From the cell containing the given text, extract its center point as [X, Y] coordinate. 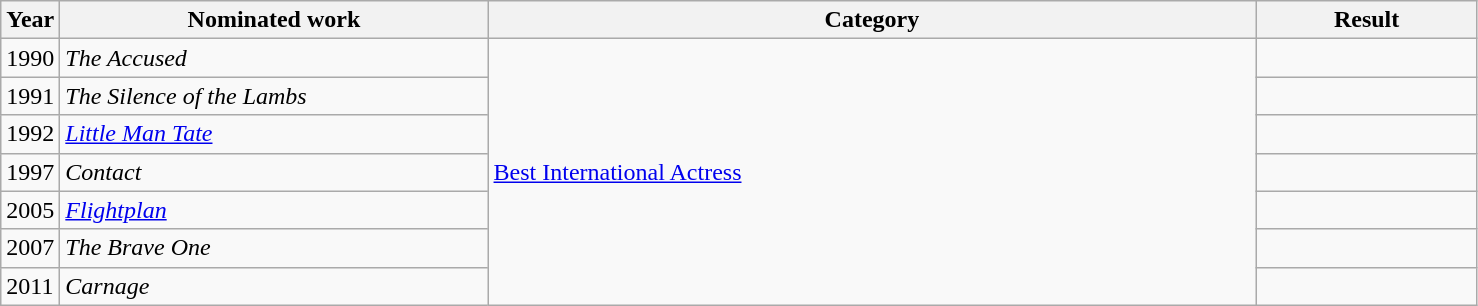
Category [872, 20]
The Brave One [274, 248]
2007 [30, 248]
The Accused [274, 58]
Little Man Tate [274, 134]
Year [30, 20]
1997 [30, 172]
2005 [30, 210]
Flightplan [274, 210]
Contact [274, 172]
The Silence of the Lambs [274, 96]
Result [1366, 20]
Carnage [274, 286]
1990 [30, 58]
1991 [30, 96]
Nominated work [274, 20]
Best International Actress [872, 172]
2011 [30, 286]
1992 [30, 134]
